Locate the cell with the specified text and output its [X, Y] center coordinate. 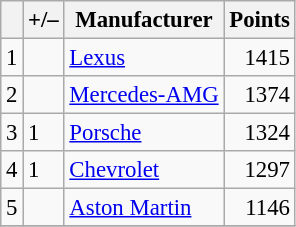
1324 [260, 133]
1146 [260, 208]
4 [12, 170]
Chevrolet [144, 170]
1415 [260, 58]
1374 [260, 95]
Manufacturer [144, 20]
2 [12, 95]
Points [260, 20]
+/– [44, 20]
1297 [260, 170]
Mercedes-AMG [144, 95]
5 [12, 208]
Lexus [144, 58]
3 [12, 133]
Porsche [144, 133]
Aston Martin [144, 208]
